Provide the [x, y] coordinate of the cell's center where the given text is located.  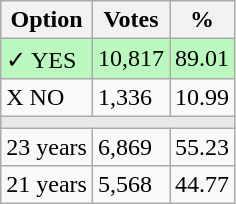
10.99 [202, 97]
5,568 [130, 185]
Option [47, 20]
% [202, 20]
21 years [47, 185]
44.77 [202, 185]
89.01 [202, 59]
1,336 [130, 97]
10,817 [130, 59]
6,869 [130, 147]
X NO [47, 97]
✓ YES [47, 59]
Votes [130, 20]
23 years [47, 147]
55.23 [202, 147]
